From the cell containing the given text, extract its center point as [x, y] coordinate. 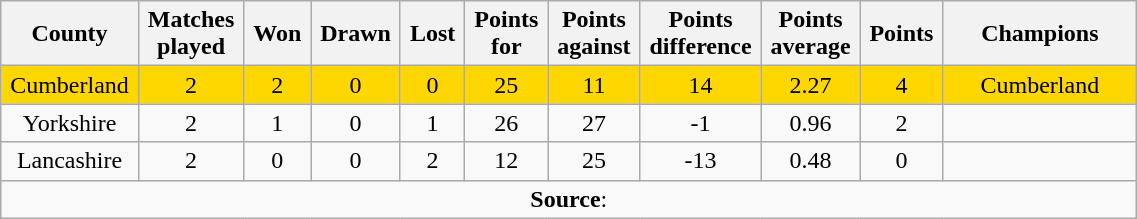
4 [902, 85]
Yorkshire [70, 123]
Lost [432, 34]
County [70, 34]
Lancashire [70, 161]
Points average [810, 34]
Source: [569, 199]
Points against [594, 34]
Drawn [356, 34]
Champions [1040, 34]
Points for [506, 34]
Won [278, 34]
-13 [700, 161]
2.27 [810, 85]
27 [594, 123]
0.48 [810, 161]
26 [506, 123]
Points [902, 34]
Points difference [700, 34]
12 [506, 161]
-1 [700, 123]
0.96 [810, 123]
Matches played [191, 34]
14 [700, 85]
11 [594, 85]
